From the cell containing the given text, extract its center point as (X, Y) coordinate. 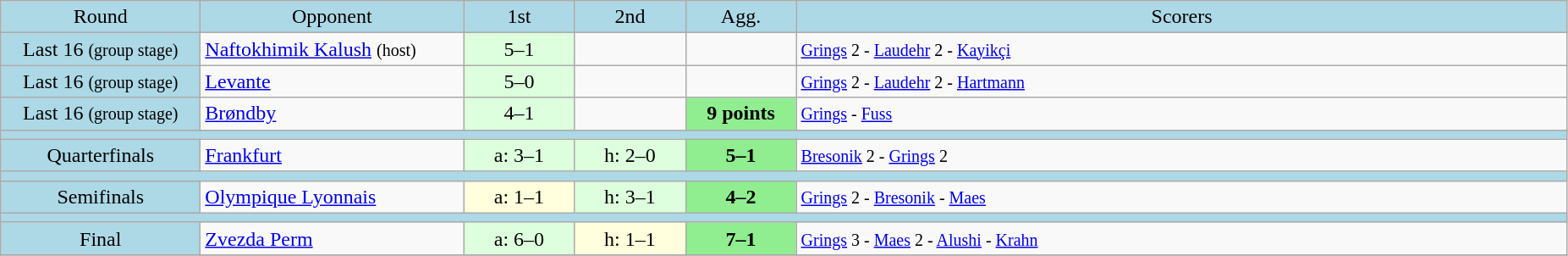
Olympique Lyonnais (332, 197)
a: 3–1 (520, 155)
a: 1–1 (520, 197)
Quarterfinals (101, 155)
9 points (741, 114)
7–1 (741, 238)
4–1 (520, 114)
h: 1–1 (630, 238)
Levante (332, 81)
h: 3–1 (630, 197)
Scorers (1181, 17)
Grings 3 - Maes 2 - Alushi - Krahn (1181, 238)
1st (520, 17)
Semifinals (101, 197)
Grings - Fuss (1181, 114)
a: 6–0 (520, 238)
4–2 (741, 197)
Grings 2 - Laudehr 2 - Kayikçi (1181, 49)
Opponent (332, 17)
Final (101, 238)
Grings 2 - Laudehr 2 - Hartmann (1181, 81)
Frankfurt (332, 155)
5–0 (520, 81)
Agg. (741, 17)
2nd (630, 17)
Grings 2 - Bresonik - Maes (1181, 197)
Zvezda Perm (332, 238)
Round (101, 17)
h: 2–0 (630, 155)
Naftokhimik Kalush (host) (332, 49)
Bresonik 2 - Grings 2 (1181, 155)
Brøndby (332, 114)
